Detect which cell encompasses the target text, then output its [X, Y] center coordinate. 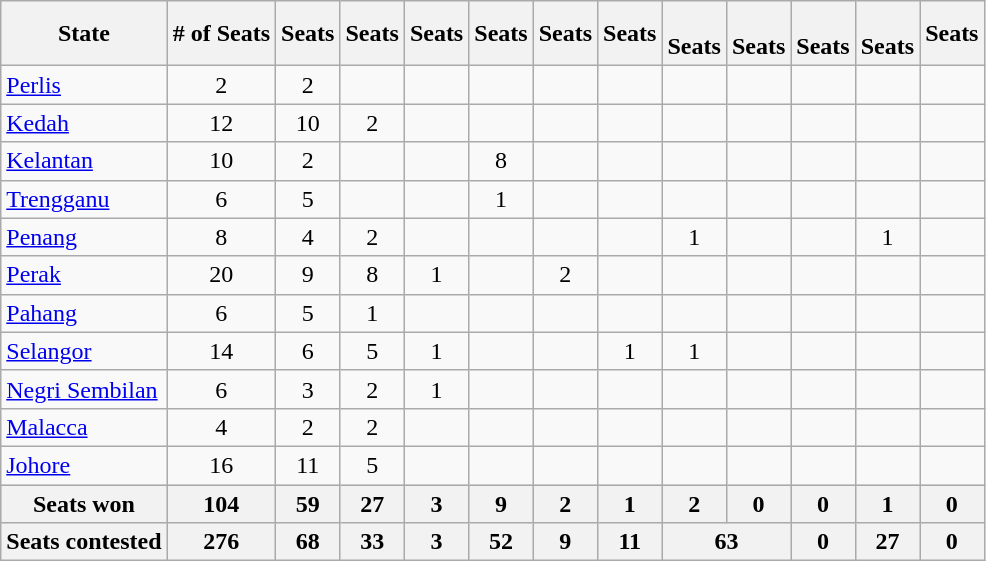
Selangor [84, 351]
33 [372, 542]
14 [221, 351]
Trengganu [84, 199]
Pahang [84, 313]
Penang [84, 237]
Perak [84, 275]
59 [308, 503]
276 [221, 542]
# of Seats [221, 34]
12 [221, 123]
Kelantan [84, 161]
104 [221, 503]
Malacca [84, 427]
52 [501, 542]
68 [308, 542]
63 [726, 542]
Perlis [84, 85]
20 [221, 275]
Johore [84, 465]
16 [221, 465]
Seats won [84, 503]
Seats contested [84, 542]
State [84, 34]
Kedah [84, 123]
Negri Sembilan [84, 389]
